Provide the (x, y) coordinate of the cell's center where the given text is located.  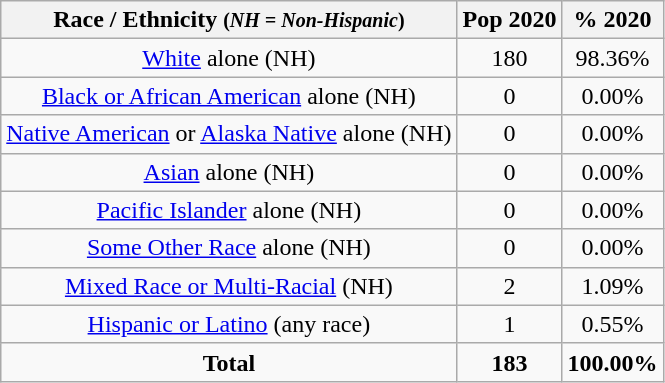
183 (510, 362)
Total (229, 362)
1 (510, 324)
Black or African American alone (NH) (229, 96)
Pop 2020 (510, 20)
2 (510, 286)
Pacific Islander alone (NH) (229, 210)
White alone (NH) (229, 58)
1.09% (612, 286)
Some Other Race alone (NH) (229, 248)
% 2020 (612, 20)
0.55% (612, 324)
Asian alone (NH) (229, 172)
98.36% (612, 58)
Hispanic or Latino (any race) (229, 324)
180 (510, 58)
Mixed Race or Multi-Racial (NH) (229, 286)
Native American or Alaska Native alone (NH) (229, 134)
100.00% (612, 362)
Race / Ethnicity (NH = Non-Hispanic) (229, 20)
